Detect which cell encompasses the target text, then output its (x, y) center coordinate. 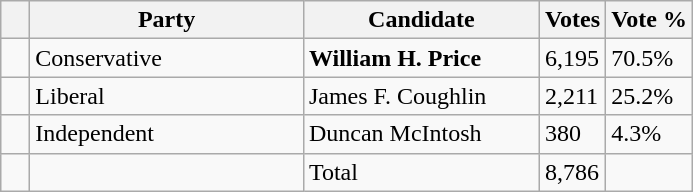
380 (572, 134)
Votes (572, 20)
Conservative (167, 58)
25.2% (650, 96)
William H. Price (421, 58)
70.5% (650, 58)
Independent (167, 134)
Liberal (167, 96)
Candidate (421, 20)
Total (421, 172)
Party (167, 20)
Duncan McIntosh (421, 134)
8,786 (572, 172)
Vote % (650, 20)
6,195 (572, 58)
James F. Coughlin (421, 96)
2,211 (572, 96)
4.3% (650, 134)
